Find where the given text appears and provide that cell's center as (X, Y) coordinate. 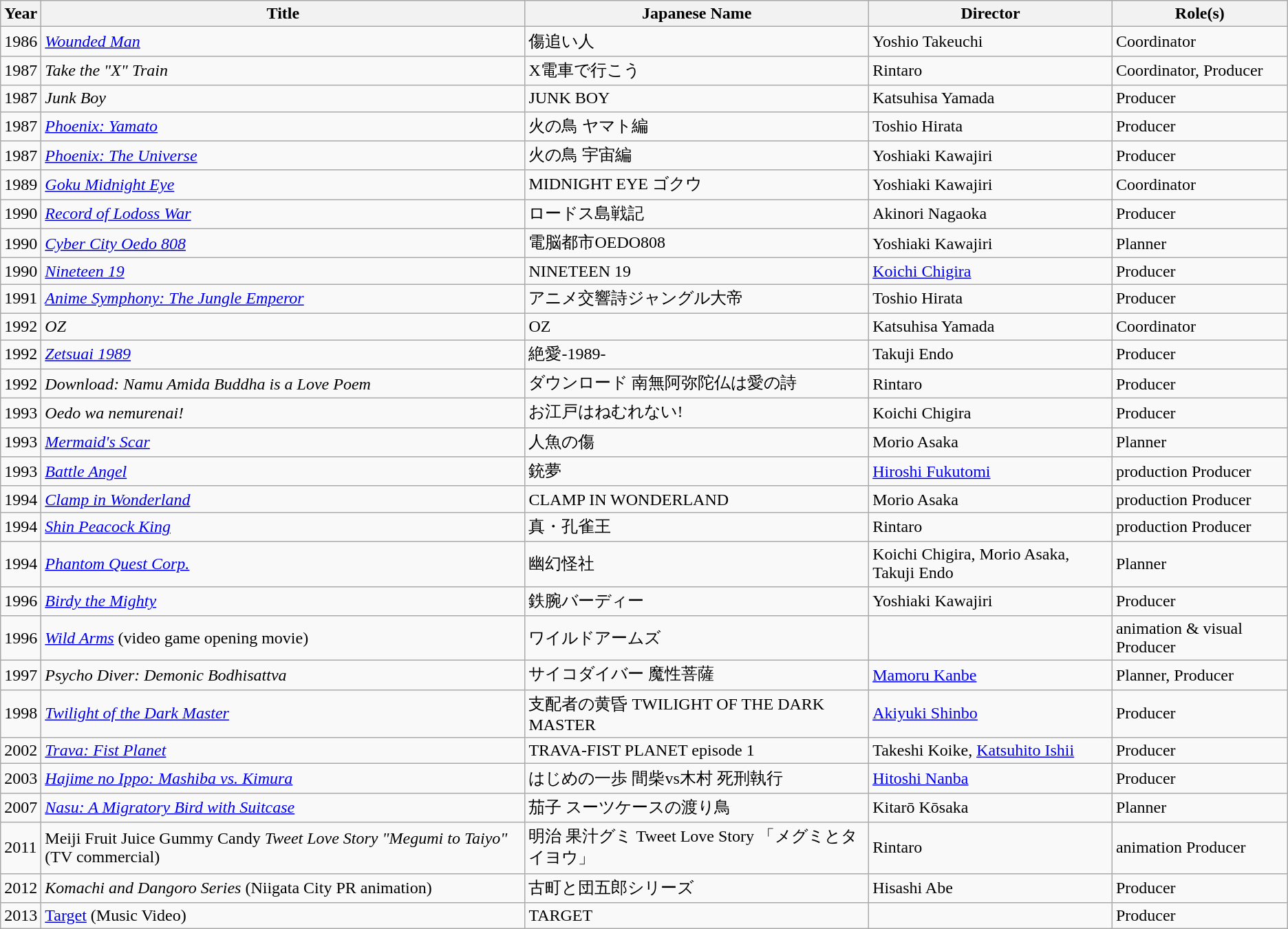
TRAVA-FIST PLANET episode 1 (697, 751)
茄子 スーツケースの渡り鳥 (697, 808)
1986 (21, 41)
Mermaid's Scar (283, 442)
TARGET (697, 916)
Record of Lodoss War (283, 215)
Hiroshi Fukutomi (991, 472)
Target (Music Video) (283, 916)
支配者の黄昏 TWILIGHT OF THE DARK MASTER (697, 714)
Phantom Quest Corp. (283, 564)
幽幻怪社 (697, 564)
ダウンロード 南無阿弥陀仏は愛の詩 (697, 384)
古町と団五郎シリーズ (697, 888)
Battle Angel (283, 472)
Meiji Fruit Juice Gummy Candy Tweet Love Story "Megumi to Taiyo" (TV commercial) (283, 848)
お江戸はねむれない! (697, 413)
鉄腕バーディー (697, 601)
1991 (21, 299)
animation Producer (1200, 848)
Nineteen 19 (283, 271)
真・孔雀王 (697, 527)
Shin Peacock King (283, 527)
1998 (21, 714)
Hitoshi Nanba (991, 779)
Kitarō Kōsaka (991, 808)
MIDNIGHT EYE ゴクウ (697, 184)
傷追い人 (697, 41)
Role(s) (1200, 14)
Trava: Fist Planet (283, 751)
絶愛-1989- (697, 355)
アニメ交響詩ジャングル大帝 (697, 299)
2011 (21, 848)
Mamoru Kanbe (991, 676)
ワイルドアームズ (697, 639)
ロードス島戦記 (697, 215)
2013 (21, 916)
1997 (21, 676)
Takeshi Koike, Katsuhito Ishii (991, 751)
Wild Arms (video game opening movie) (283, 639)
2002 (21, 751)
animation & visual Producer (1200, 639)
Anime Symphony: The Jungle Emperor (283, 299)
Director (991, 14)
2012 (21, 888)
Title (283, 14)
Twilight of the Dark Master (283, 714)
Take the "X" Train (283, 70)
Birdy the Mighty (283, 601)
明治 果汁グミ Tweet Love Story 「メグミとタイヨウ」 (697, 848)
X電車で行こう (697, 70)
2003 (21, 779)
JUNK BOY (697, 98)
Akiyuki Shinbo (991, 714)
はじめの一歩 間柴vs木村 死刑執行 (697, 779)
電脳都市OEDO808 (697, 244)
Oedo wa nemurenai! (283, 413)
Psycho Diver: Demonic Bodhisattva (283, 676)
Takuji Endo (991, 355)
Cyber City Oedo 808 (283, 244)
Koichi Chigira, Morio Asaka, Takuji Endo (991, 564)
火の鳥 宇宙編 (697, 156)
1989 (21, 184)
Junk Boy (283, 98)
人魚の傷 (697, 442)
NINETEEN 19 (697, 271)
2007 (21, 808)
Japanese Name (697, 14)
Goku Midnight Eye (283, 184)
Download: Namu Amida Buddha is a Love Poem (283, 384)
CLAMP IN WONDERLAND (697, 499)
銃夢 (697, 472)
Nasu: A Migratory Bird with Suitcase (283, 808)
火の鳥 ヤマト編 (697, 127)
Phoenix: Yamato (283, 127)
Hisashi Abe (991, 888)
Planner, Producer (1200, 676)
Hajime no Ippo: Mashiba vs. Kimura (283, 779)
Phoenix: The Universe (283, 156)
Coordinator, Producer (1200, 70)
Wounded Man (283, 41)
Akinori Nagaoka (991, 215)
Clamp in Wonderland (283, 499)
Zetsuai 1989 (283, 355)
Komachi and Dangoro Series (Niigata City PR animation) (283, 888)
Year (21, 14)
サイコダイバー 魔性菩薩 (697, 676)
Yoshio Takeuchi (991, 41)
